Scan for the cell matching the given text and deliver its [x, y] coordinate at center. 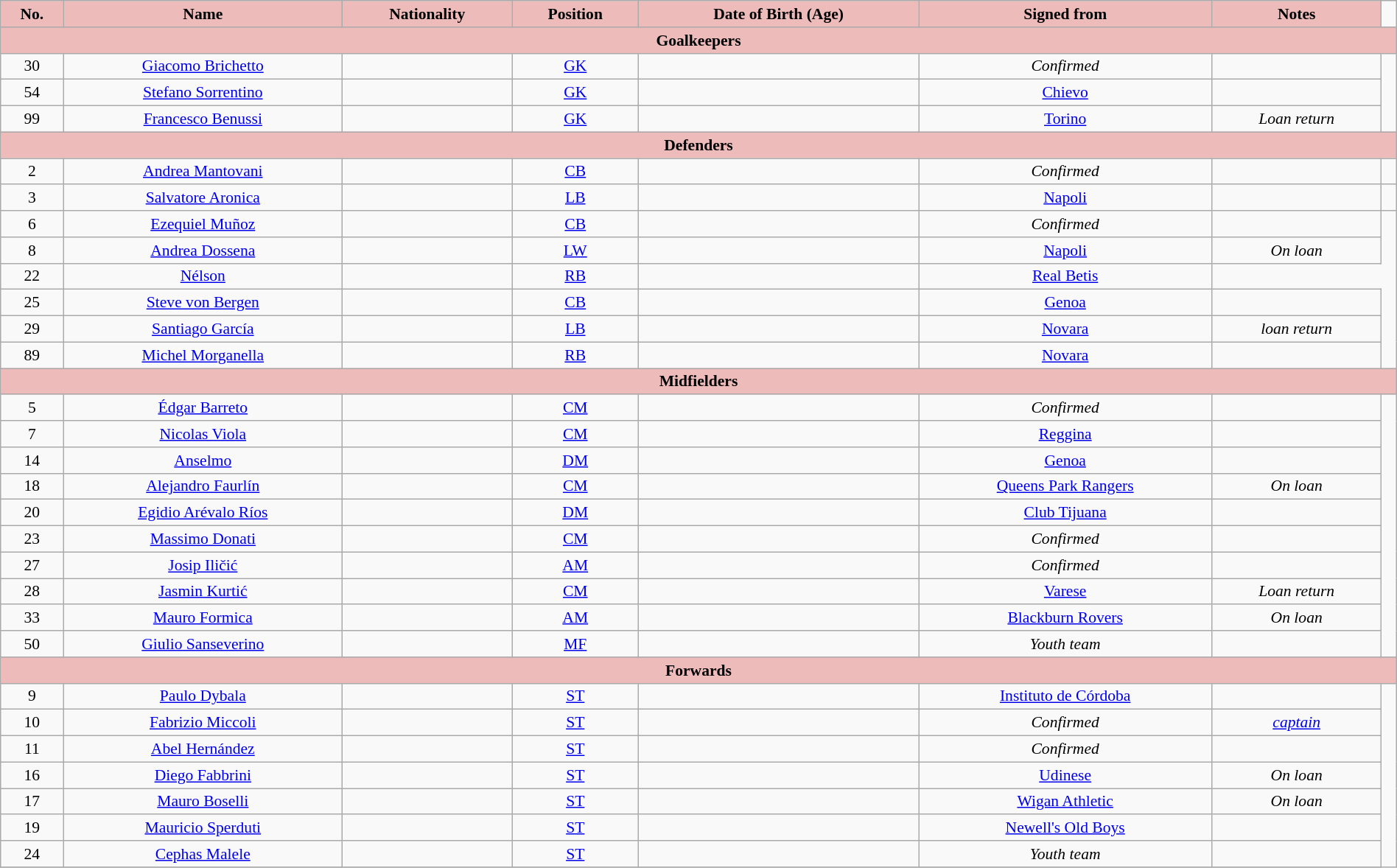
Mauro Boselli [203, 802]
Steve von Bergen [203, 303]
Signed from [1065, 14]
6 [32, 224]
Chievo [1065, 93]
Midfielders [698, 382]
14 [32, 461]
loan return [1297, 329]
25 [32, 303]
5 [32, 408]
19 [32, 828]
Giacomo Brichetto [203, 66]
3 [32, 198]
17 [32, 802]
Cephas Malele [203, 854]
18 [32, 486]
Édgar Barreto [203, 408]
Queens Park Rangers [1065, 486]
Andrea Mantovani [203, 172]
Instituto de Córdoba [1065, 696]
Blackburn Rovers [1065, 618]
Defenders [698, 145]
Newell's Old Boys [1065, 828]
Nélson [203, 276]
LW [575, 251]
29 [32, 329]
Abel Hernández [203, 749]
No. [32, 14]
Giulio Sanseverino [203, 644]
Notes [1297, 14]
Varese [1065, 592]
Josip Iličić [203, 565]
16 [32, 775]
Real Betis [1065, 276]
Alejandro Faurlín [203, 486]
Michel Morganella [203, 355]
23 [32, 539]
Santiago García [203, 329]
Nationality [427, 14]
27 [32, 565]
2 [32, 172]
Forwards [698, 671]
30 [32, 66]
Name [203, 14]
MF [575, 644]
Club Tijuana [1065, 513]
99 [32, 119]
Date of Birth (Age) [779, 14]
captain [1297, 723]
Fabrizio Miccoli [203, 723]
Francesco Benussi [203, 119]
Ezequiel Muñoz [203, 224]
24 [32, 854]
Position [575, 14]
Nicolas Viola [203, 434]
28 [32, 592]
54 [32, 93]
Stefano Sorrentino [203, 93]
Mauricio Sperduti [203, 828]
Mauro Formica [203, 618]
Salvatore Aronica [203, 198]
Andrea Dossena [203, 251]
7 [32, 434]
Paulo Dybala [203, 696]
Diego Fabbrini [203, 775]
11 [32, 749]
8 [32, 251]
33 [32, 618]
50 [32, 644]
Egidio Arévalo Ríos [203, 513]
Massimo Donati [203, 539]
89 [32, 355]
22 [32, 276]
Reggina [1065, 434]
9 [32, 696]
Torino [1065, 119]
Anselmo [203, 461]
Goalkeepers [698, 41]
Udinese [1065, 775]
Jasmin Kurtić [203, 592]
20 [32, 513]
10 [32, 723]
Wigan Athletic [1065, 802]
